Search for the cell housing the specified text and yield its (x, y) center coordinate. 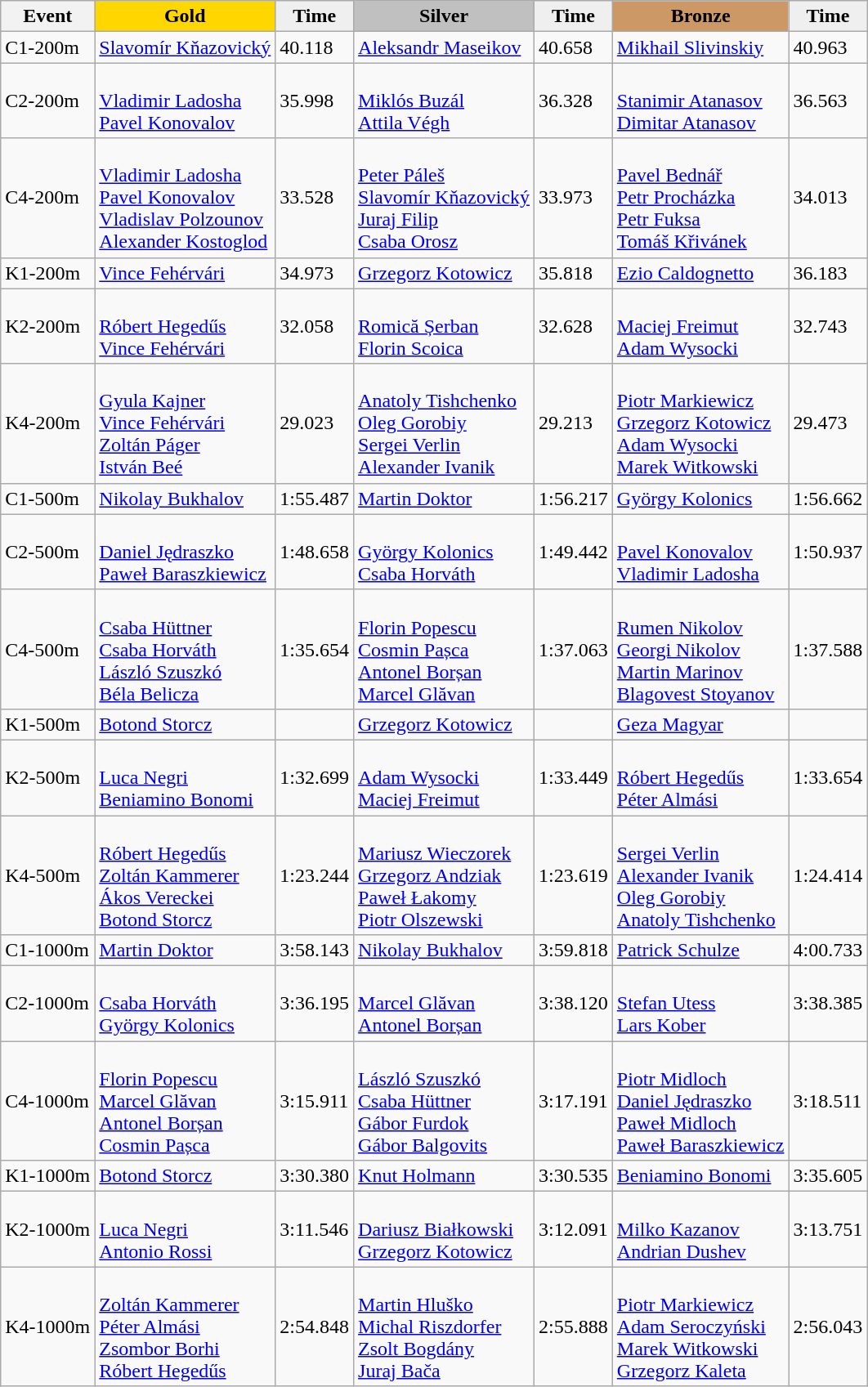
Gold (185, 16)
Dariusz BiałkowskiGrzegorz Kotowicz (445, 1229)
K2-1000m (47, 1229)
Luca NegriBeniamino Bonomi (185, 777)
1:55.487 (315, 499)
4:00.733 (828, 951)
1:56.662 (828, 499)
Florin PopescuMarcel GlăvanAntonel BorșanCosmin Pașca (185, 1101)
1:48.658 (315, 552)
1:56.217 (574, 499)
C1-200m (47, 47)
3:11.546 (315, 1229)
3:59.818 (574, 951)
29.213 (574, 423)
2:56.043 (828, 1327)
3:36.195 (315, 1004)
Piotr MarkiewiczGrzegorz KotowiczAdam WysockiMarek Witkowski (700, 423)
Slavomír Kňazovický (185, 47)
Florin PopescuCosmin PașcaAntonel BorșanMarcel Glăvan (445, 649)
3:30.380 (315, 1176)
Event (47, 16)
3:35.605 (828, 1176)
1:50.937 (828, 552)
Pavel KonovalovVladimir Ladosha (700, 552)
1:37.063 (574, 649)
1:33.654 (828, 777)
Bronze (700, 16)
1:33.449 (574, 777)
Patrick Schulze (700, 951)
Gyula KajnerVince FehérváriZoltán PágerIstván Beé (185, 423)
Róbert HegedűsVince Fehérvári (185, 326)
K1-1000m (47, 1176)
32.628 (574, 326)
3:17.191 (574, 1101)
Piotr MidlochDaniel JędraszkoPaweł MidlochPaweł Baraszkiewicz (700, 1101)
3:13.751 (828, 1229)
40.118 (315, 47)
Luca NegriAntonio Rossi (185, 1229)
C2-500m (47, 552)
C4-200m (47, 198)
Peter PálešSlavomír KňazovickýJuraj FilipCsaba Orosz (445, 198)
Vince Fehérvári (185, 273)
K2-500m (47, 777)
33.973 (574, 198)
C1-500m (47, 499)
36.328 (574, 101)
32.743 (828, 326)
Sergei VerlinAlexander IvanikOleg GorobiyAnatoly Tishchenko (700, 875)
Aleksandr Maseikov (445, 47)
Adam WysockiMaciej Freimut (445, 777)
3:18.511 (828, 1101)
Beniamino Bonomi (700, 1176)
29.473 (828, 423)
Geza Magyar (700, 724)
32.058 (315, 326)
1:35.654 (315, 649)
1:23.619 (574, 875)
György KolonicsCsaba Horváth (445, 552)
Anatoly TishchenkoOleg GorobiySergei VerlinAlexander Ivanik (445, 423)
C1-1000m (47, 951)
K4-1000m (47, 1327)
3:15.911 (315, 1101)
Marcel GlăvanAntonel Borșan (445, 1004)
Róbert HegedűsZoltán KammererÁkos VereckeiBotond Storcz (185, 875)
Vladimir LadoshaPavel KonovalovVladislav PolzounovAlexander Kostoglod (185, 198)
3:38.385 (828, 1004)
1:23.244 (315, 875)
Stefan UtessLars Kober (700, 1004)
35.998 (315, 101)
29.023 (315, 423)
Martin HluškoMichal RiszdorferZsolt BogdányJuraj Bača (445, 1327)
C2-1000m (47, 1004)
Mariusz WieczorekGrzegorz AndziakPaweł ŁakomyPiotr Olszewski (445, 875)
Mikhail Slivinskiy (700, 47)
3:58.143 (315, 951)
40.963 (828, 47)
K4-500m (47, 875)
Csaba HorváthGyörgy Kolonics (185, 1004)
C4-1000m (47, 1101)
1:32.699 (315, 777)
3:38.120 (574, 1004)
40.658 (574, 47)
C2-200m (47, 101)
Knut Holmann (445, 1176)
K1-500m (47, 724)
1:24.414 (828, 875)
36.183 (828, 273)
Róbert HegedűsPéter Almási (700, 777)
Maciej FreimutAdam Wysocki (700, 326)
Romică ȘerbanFlorin Scoica (445, 326)
2:54.848 (315, 1327)
1:37.588 (828, 649)
35.818 (574, 273)
Zoltán KammererPéter AlmásiZsombor BorhiRóbert Hegedűs (185, 1327)
34.013 (828, 198)
Miklós BuzálAttila Végh (445, 101)
C4-500m (47, 649)
3:30.535 (574, 1176)
34.973 (315, 273)
Silver (445, 16)
Rumen NikolovGeorgi NikolovMartin MarinovBlagovest Stoyanov (700, 649)
Pavel BednářPetr ProcházkaPetr FuksaTomáš Křivánek (700, 198)
K4-200m (47, 423)
2:55.888 (574, 1327)
K1-200m (47, 273)
Daniel JędraszkoPaweł Baraszkiewicz (185, 552)
Vladimir LadoshaPavel Konovalov (185, 101)
33.528 (315, 198)
Stanimir AtanasovDimitar Atanasov (700, 101)
1:49.442 (574, 552)
Ezio Caldognetto (700, 273)
3:12.091 (574, 1229)
Csaba HüttnerCsaba HorváthLászló SzuszkóBéla Belicza (185, 649)
36.563 (828, 101)
László SzuszkóCsaba HüttnerGábor FurdokGábor Balgovits (445, 1101)
K2-200m (47, 326)
Milko KazanovAndrian Dushev (700, 1229)
Piotr MarkiewiczAdam SeroczyńskiMarek WitkowskiGrzegorz Kaleta (700, 1327)
György Kolonics (700, 499)
